Scan for the cell matching the given text and deliver its (x, y) coordinate at center. 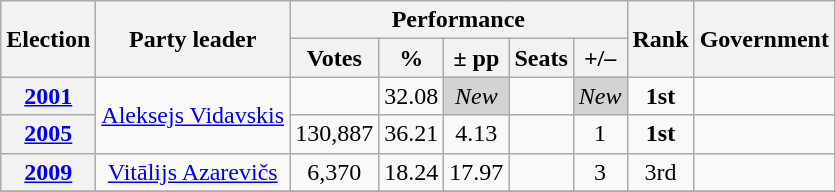
36.21 (412, 134)
6,370 (334, 172)
4.13 (476, 134)
Votes (334, 58)
130,887 (334, 134)
Seats (541, 58)
Rank (660, 39)
1 (600, 134)
2001 (48, 96)
2005 (48, 134)
18.24 (412, 172)
% (412, 58)
Performance (458, 20)
32.08 (412, 96)
Vitālijs Azarevičs (193, 172)
Election (48, 39)
17.97 (476, 172)
3rd (660, 172)
Aleksejs Vidavskis (193, 115)
+/– (600, 58)
2009 (48, 172)
± pp (476, 58)
Party leader (193, 39)
Government (764, 39)
3 (600, 172)
